Find where the given text appears and provide that cell's center as [X, Y] coordinate. 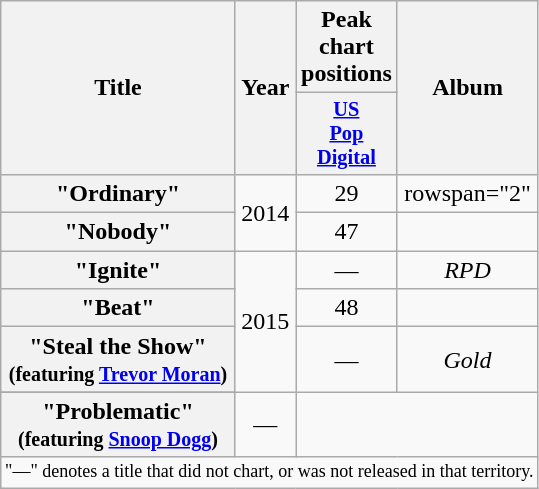
Gold [468, 360]
Peak chart positions [347, 47]
rowspan="2" [468, 193]
"Problematic" (featuring Snoop Dogg) [118, 424]
"—" denotes a title that did not chart, or was not released in that territory. [270, 472]
"Ordinary" [118, 193]
Title [118, 88]
"Nobody" [118, 232]
RPD [468, 270]
Year [265, 88]
47 [347, 232]
"Steal the Show" (featuring Trevor Moran) [118, 360]
Album [468, 88]
2015 [265, 322]
2014 [265, 212]
48 [347, 308]
USPopDigital [347, 134]
29 [347, 193]
"Beat" [118, 308]
"Ignite" [118, 270]
